From the cell containing the given text, extract its center point as [x, y] coordinate. 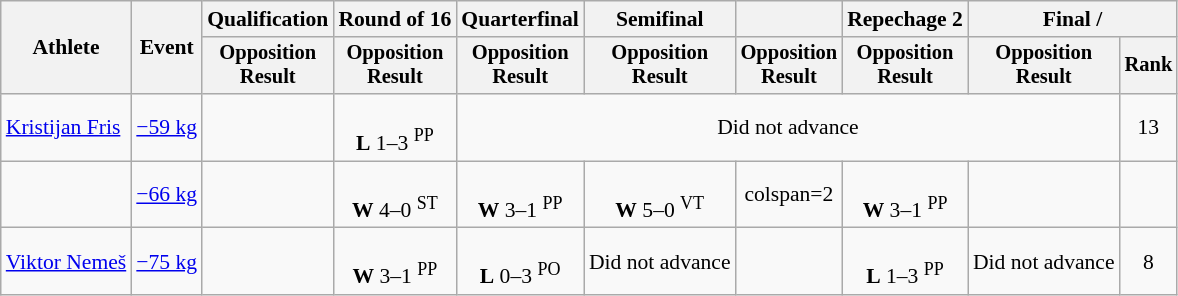
−59 kg [166, 128]
−75 kg [166, 262]
Repechage 2 [905, 19]
Semifinal [660, 19]
Athlete [66, 48]
W 5–0 VT [660, 194]
Event [166, 48]
Rank [1149, 66]
L 0–3 PO [520, 262]
Quarterfinal [520, 19]
13 [1149, 128]
−66 kg [166, 194]
Kristijan Fris [66, 128]
Round of 16 [394, 19]
Final / [1072, 19]
colspan=2 [790, 194]
8 [1149, 262]
Viktor Nemeš [66, 262]
W 4–0 ST [394, 194]
Qualification [268, 19]
